For the text-containing cell, return its midpoint in [x, y] coordinate format. 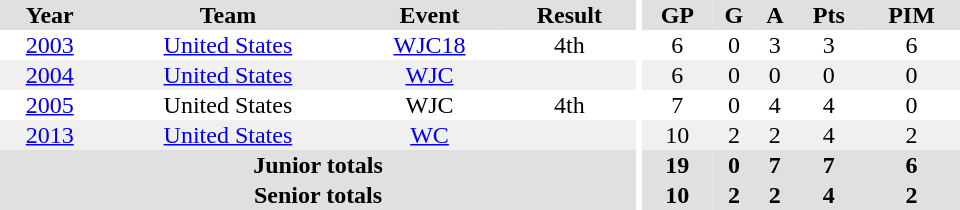
WC [429, 135]
Senior totals [318, 195]
PIM [912, 15]
2013 [50, 135]
2004 [50, 75]
WJC18 [429, 45]
Year [50, 15]
Result [570, 15]
Pts [829, 15]
G [734, 15]
GP [678, 15]
Team [228, 15]
2003 [50, 45]
Event [429, 15]
A [775, 15]
19 [678, 165]
2005 [50, 105]
Junior totals [318, 165]
